Locate the cell with the specified text and output its [X, Y] center coordinate. 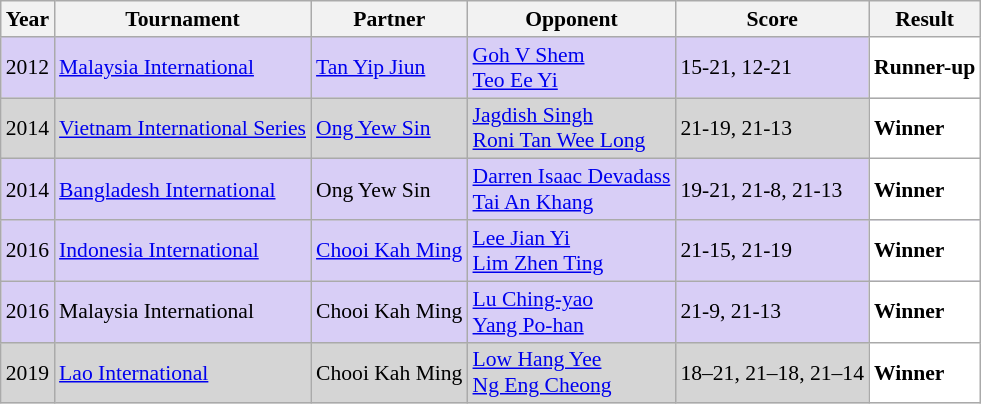
Lu Ching-yao Yang Po-han [571, 312]
Opponent [571, 19]
21-15, 21-19 [772, 250]
Result [924, 19]
Lao International [182, 372]
Bangladesh International [182, 190]
Tan Yip Jiun [389, 68]
Indonesia International [182, 250]
Goh V Shem Teo Ee Yi [571, 68]
2012 [28, 68]
2019 [28, 372]
15-21, 12-21 [772, 68]
21-19, 21-13 [772, 128]
Partner [389, 19]
Year [28, 19]
Jagdish Singh Roni Tan Wee Long [571, 128]
Darren Isaac Devadass Tai An Khang [571, 190]
Score [772, 19]
21-9, 21-13 [772, 312]
18–21, 21–18, 21–14 [772, 372]
Low Hang Yee Ng Eng Cheong [571, 372]
19-21, 21-8, 21-13 [772, 190]
Runner-up [924, 68]
Lee Jian Yi Lim Zhen Ting [571, 250]
Tournament [182, 19]
Vietnam International Series [182, 128]
